Search for the cell housing the specified text and yield its [X, Y] center coordinate. 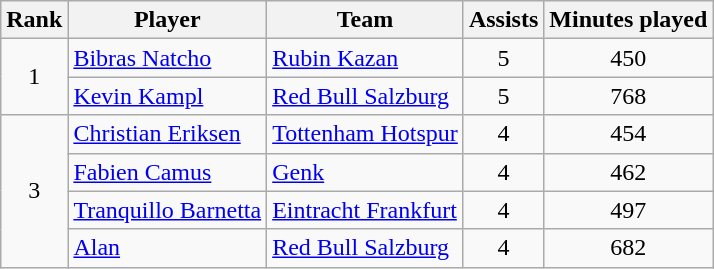
Fabien Camus [168, 172]
3 [34, 191]
Eintracht Frankfurt [366, 210]
Bibras Natcho [168, 58]
Tranquillo Barnetta [168, 210]
454 [628, 134]
450 [628, 58]
Minutes played [628, 20]
Christian Eriksen [168, 134]
497 [628, 210]
Player [168, 20]
Tottenham Hotspur [366, 134]
Rubin Kazan [366, 58]
768 [628, 96]
Genk [366, 172]
682 [628, 248]
462 [628, 172]
Kevin Kampl [168, 96]
1 [34, 77]
Assists [503, 20]
Team [366, 20]
Rank [34, 20]
Alan [168, 248]
